Locate the cell with the specified text and output its [X, Y] center coordinate. 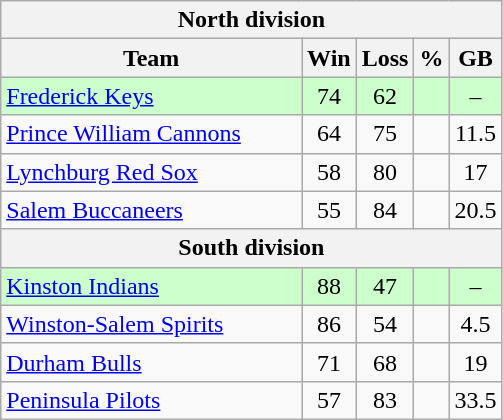
Peninsula Pilots [152, 400]
19 [476, 362]
68 [385, 362]
Salem Buccaneers [152, 210]
20.5 [476, 210]
Prince William Cannons [152, 134]
Lynchburg Red Sox [152, 172]
GB [476, 58]
11.5 [476, 134]
57 [330, 400]
88 [330, 286]
54 [385, 324]
Team [152, 58]
62 [385, 96]
4.5 [476, 324]
71 [330, 362]
Kinston Indians [152, 286]
75 [385, 134]
58 [330, 172]
17 [476, 172]
74 [330, 96]
86 [330, 324]
North division [252, 20]
Durham Bulls [152, 362]
47 [385, 286]
33.5 [476, 400]
Frederick Keys [152, 96]
55 [330, 210]
% [432, 58]
Loss [385, 58]
80 [385, 172]
84 [385, 210]
83 [385, 400]
64 [330, 134]
South division [252, 248]
Win [330, 58]
Winston-Salem Spirits [152, 324]
